Search for the cell housing the specified text and yield its (x, y) center coordinate. 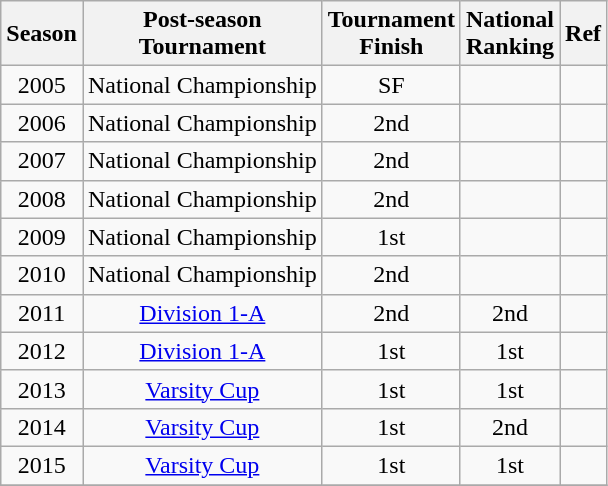
SF (391, 85)
2013 (42, 389)
2015 (42, 465)
2011 (42, 313)
Season (42, 34)
Tournament Finish (391, 34)
Post-season Tournament (202, 34)
National Ranking (510, 34)
Ref (584, 34)
2007 (42, 161)
2008 (42, 199)
2005 (42, 85)
2010 (42, 275)
2012 (42, 351)
2014 (42, 427)
2009 (42, 237)
2006 (42, 123)
